Extract the (X, Y) coordinate from the center of the cell holding the provided text.  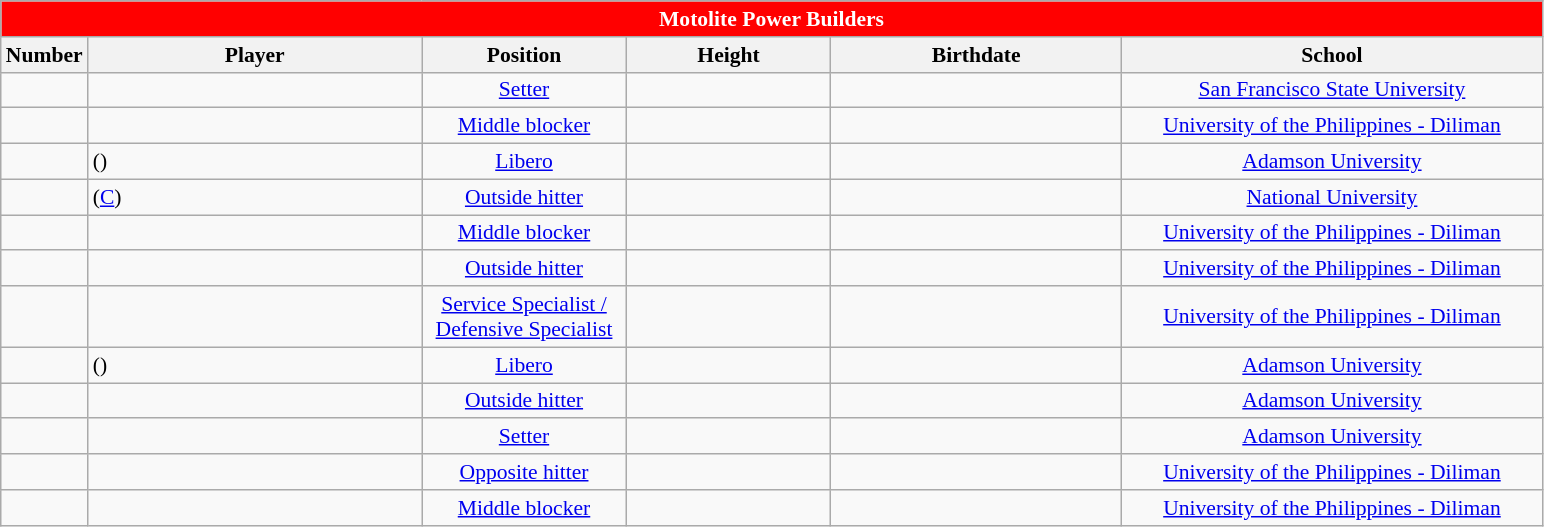
Player (255, 55)
(C) (255, 197)
Opposite hitter (524, 472)
Position (524, 55)
San Francisco State University (1332, 90)
Height (728, 55)
National University (1332, 197)
Number (44, 55)
School (1332, 55)
Motolite Power Builders (772, 19)
Service Specialist / Defensive Specialist (524, 316)
Birthdate (976, 55)
